Detect which cell encompasses the target text, then output its (x, y) center coordinate. 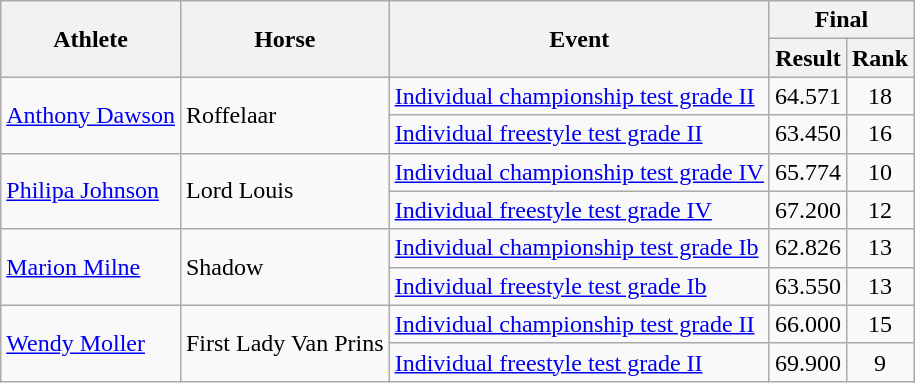
Individual freestyle test grade Ib (579, 286)
9 (880, 362)
12 (880, 210)
18 (880, 96)
Shadow (284, 267)
Wendy Moller (91, 343)
Event (579, 39)
First Lady Van Prins (284, 343)
63.450 (808, 134)
Anthony Dawson (91, 115)
Roffelaar (284, 115)
Rank (880, 58)
15 (880, 324)
65.774 (808, 172)
Horse (284, 39)
Athlete (91, 39)
63.550 (808, 286)
Lord Louis (284, 191)
Marion Milne (91, 267)
62.826 (808, 248)
Individual freestyle test grade IV (579, 210)
10 (880, 172)
64.571 (808, 96)
67.200 (808, 210)
Final (841, 20)
Individual championship test grade IV (579, 172)
Result (808, 58)
69.900 (808, 362)
66.000 (808, 324)
16 (880, 134)
Individual championship test grade Ib (579, 248)
Philipa Johnson (91, 191)
